Capture the cell that displays the provided text and extract its (x, y) central coordinate. 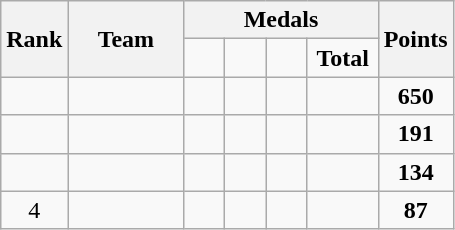
4 (34, 210)
Points (416, 39)
Team (126, 39)
Medals (281, 20)
87 (416, 210)
134 (416, 172)
Rank (34, 39)
Total (342, 58)
650 (416, 96)
191 (416, 134)
